From the cell containing the given text, extract its center point as (X, Y) coordinate. 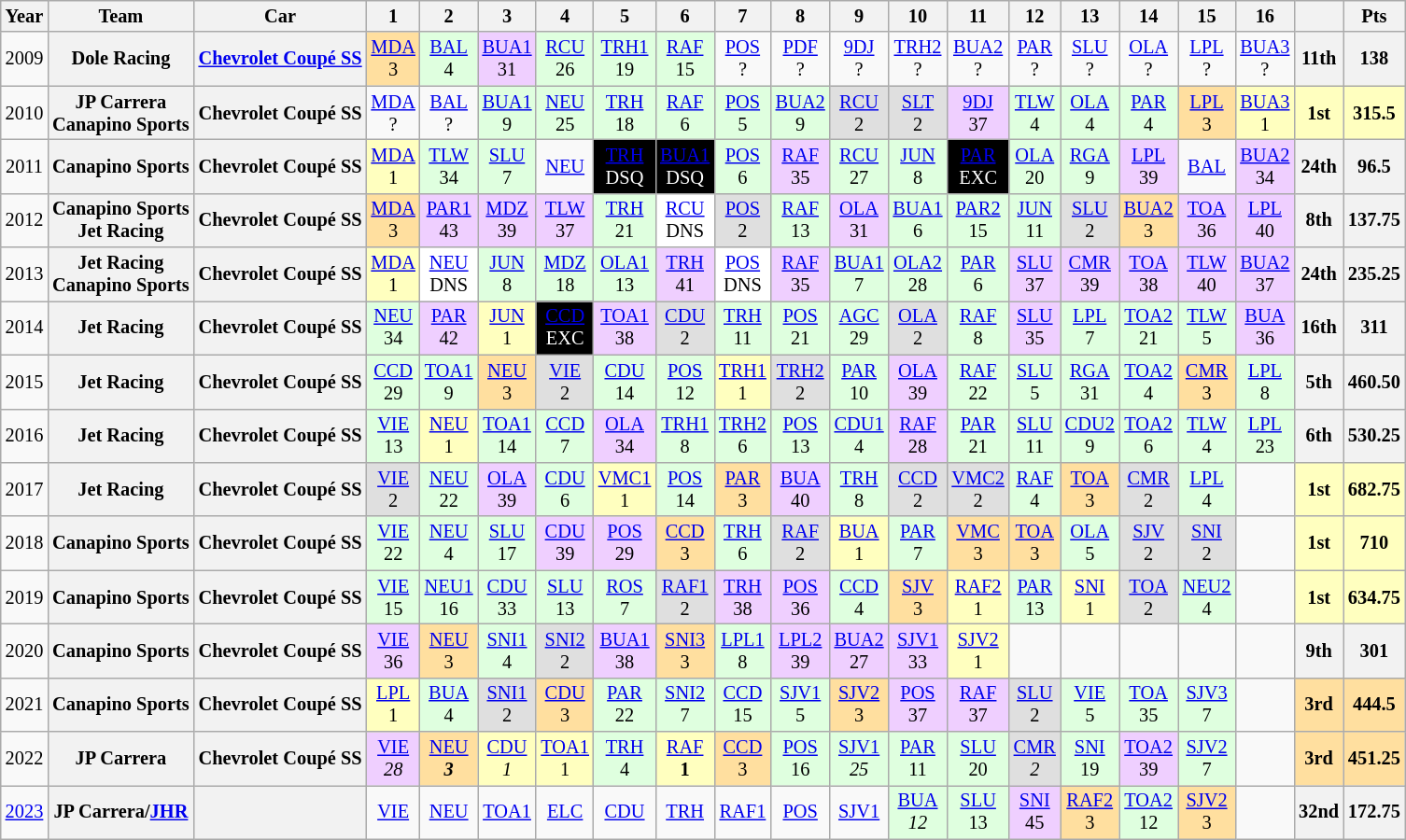
NEU34 (394, 328)
TRH8 (859, 489)
CMR3 (1207, 382)
RCU26 (564, 59)
TRH (685, 812)
14 (1148, 16)
TOA138 (625, 328)
9DJ37 (977, 113)
RAF8 (977, 328)
TOA26 (1148, 436)
Team (120, 16)
2013 (24, 274)
BUA29 (801, 113)
TRH38 (743, 597)
PAR21 (977, 436)
LPL8 (1264, 382)
CCD7 (564, 436)
RAF12 (685, 597)
TOA239 (1148, 759)
POS13 (801, 436)
8 (801, 16)
PAR143 (449, 220)
Dole Racing (120, 59)
SJV125 (859, 759)
TRH2? (919, 59)
RAF28 (919, 436)
BUA1 (859, 543)
CDU1 (508, 759)
SLT2 (919, 113)
POS37 (919, 705)
RCU2 (859, 113)
2011 (24, 166)
TOA24 (1148, 382)
138 (1374, 59)
16th (1318, 328)
NEU1 (449, 436)
7 (743, 16)
POS36 (801, 597)
PDF? (801, 59)
2015 (24, 382)
SNI19 (1090, 759)
PAR4 (1148, 113)
POS2 (743, 220)
9DJ? (859, 59)
RAF21 (977, 597)
SNI2 (1207, 543)
12 (1034, 16)
SLU11 (1034, 436)
15 (1207, 16)
SNI33 (685, 651)
POS (801, 812)
BUA234 (1264, 166)
RAF13 (801, 220)
CDU3 (564, 705)
SNI22 (564, 651)
RCUDNS (685, 220)
LPL40 (1264, 220)
CDU2 (685, 328)
POS? (743, 59)
BUA36 (1264, 328)
CCD4 (859, 597)
2010 (24, 113)
2019 (24, 597)
POS14 (685, 489)
POS29 (625, 543)
POS5 (743, 113)
2018 (24, 543)
ELC (564, 812)
315.5 (1374, 113)
BUA227 (859, 651)
13 (1090, 16)
TRH41 (685, 274)
VIE22 (394, 543)
SLU35 (1034, 328)
MDA? (394, 113)
SNI45 (1034, 812)
16 (1264, 16)
SLU37 (1034, 274)
TRH4 (625, 759)
SLU? (1090, 59)
VMC3 (977, 543)
1 (394, 16)
6 (685, 16)
JP Carrera (120, 759)
RAF15 (685, 59)
NEU116 (449, 597)
CDU29 (1090, 436)
682.75 (1374, 489)
RAF4 (1034, 489)
BUA40 (801, 489)
PAREXC (977, 166)
Canapino SportsJet Racing (120, 220)
ROS7 (625, 597)
96.5 (1374, 166)
OLA4 (1090, 113)
444.5 (1374, 705)
2009 (24, 59)
CMR39 (1090, 274)
SJV3 (919, 597)
2022 (24, 759)
TOA11 (564, 759)
Year (24, 16)
SNI1 (1090, 597)
SJV15 (801, 705)
6th (1318, 436)
NEU25 (564, 113)
OLA113 (625, 274)
2020 (24, 651)
CCDEXC (564, 328)
PAR? (1034, 59)
VIE13 (394, 436)
NEU24 (1207, 597)
RAF22 (977, 382)
SLU17 (508, 543)
LPL7 (1090, 328)
TLW37 (564, 220)
VIE5 (1090, 705)
11 (977, 16)
2 (449, 16)
BUA2? (977, 59)
CCD2 (919, 489)
TOA1 (508, 812)
SNI12 (508, 705)
OLA20 (1034, 166)
TOA221 (1148, 328)
OLA31 (859, 220)
VIE (394, 812)
TLW5 (1207, 328)
VMC11 (625, 489)
PAR6 (977, 274)
3 (508, 16)
OLA2 (919, 328)
BUA17 (859, 274)
TOA36 (1207, 220)
MDZ18 (564, 274)
VIE36 (394, 651)
BUA131 (508, 59)
CDU39 (564, 543)
JP CarreraCanapino Sports (120, 113)
634.75 (1374, 597)
OLA228 (919, 274)
VMC22 (977, 489)
TOA114 (508, 436)
POS6 (743, 166)
TLW40 (1207, 274)
TOA35 (1148, 705)
LPL239 (801, 651)
2017 (24, 489)
RAF6 (685, 113)
9th (1318, 651)
PAR215 (977, 220)
VIE15 (394, 597)
LPL39 (1148, 166)
PAR42 (449, 328)
TLW34 (449, 166)
SLU20 (977, 759)
TRH6 (743, 543)
AGC29 (859, 328)
SJV2 (1148, 543)
460.50 (1374, 382)
710 (1374, 543)
OLA? (1148, 59)
8th (1318, 220)
BAL4 (449, 59)
POS16 (801, 759)
PAR3 (743, 489)
TRH119 (625, 59)
CDU33 (508, 597)
TRH26 (743, 436)
2012 (24, 220)
SJV27 (1207, 759)
MDZ39 (508, 220)
BAL (1207, 166)
JP Carrera/JHR (120, 812)
10 (919, 16)
5 (625, 16)
BUA16 (919, 220)
NEU4 (449, 543)
BAL? (449, 113)
RGA9 (1090, 166)
OLA34 (625, 436)
CCD29 (394, 382)
RAF37 (977, 705)
OLA5 (1090, 543)
RAF2 (801, 543)
RAF23 (1090, 812)
SJV37 (1207, 705)
TOA19 (449, 382)
TOA212 (1148, 812)
11th (1318, 59)
4 (564, 16)
SNI14 (508, 651)
TRHDSQ (625, 166)
2023 (24, 812)
SJV1 (859, 812)
SLU5 (1034, 382)
32nd (1318, 812)
137.75 (1374, 220)
BUA3? (1264, 59)
JUN11 (1034, 220)
BUA19 (508, 113)
RGA31 (1090, 382)
VIE28 (394, 759)
TRH21 (625, 220)
SJV21 (977, 651)
2014 (24, 328)
Pts (1374, 16)
BUA138 (625, 651)
5th (1318, 382)
235.25 (1374, 274)
CDU (625, 812)
LPL3 (1207, 113)
2021 (24, 705)
POS21 (801, 328)
LPL4 (1207, 489)
BUA12 (919, 812)
TOA2 (1148, 597)
TRH22 (801, 382)
RCU27 (859, 166)
BUA237 (1264, 274)
JUN1 (508, 328)
PAR13 (1034, 597)
POSDNS (743, 274)
TOA38 (1148, 274)
BUA4 (449, 705)
POS12 (685, 382)
LPL1 (394, 705)
BUA23 (1148, 220)
SJV133 (919, 651)
PAR7 (919, 543)
PAR22 (625, 705)
311 (1374, 328)
SLU7 (508, 166)
9 (859, 16)
BUA1DSQ (685, 166)
LPL23 (1264, 436)
Car (280, 16)
CCD15 (743, 705)
LPL? (1207, 59)
LPL18 (743, 651)
451.25 (1374, 759)
172.75 (1374, 812)
PAR10 (859, 382)
NEU22 (449, 489)
PAR11 (919, 759)
BUA31 (1264, 113)
301 (1374, 651)
NEUDNS (449, 274)
2016 (24, 436)
Jet RacingCanapino Sports (120, 274)
530.25 (1374, 436)
CDU6 (564, 489)
SNI27 (685, 705)
